For the text-containing cell, return its midpoint in (x, y) coordinate format. 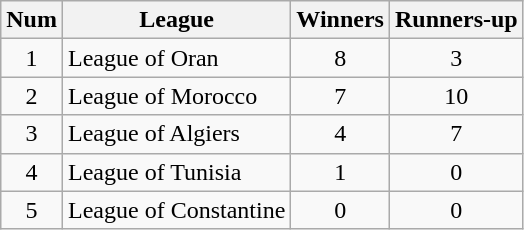
Runners-up (456, 20)
Num (32, 20)
League of Oran (176, 58)
League of Algiers (176, 134)
League of Constantine (176, 210)
2 (32, 96)
5 (32, 210)
10 (456, 96)
League of Tunisia (176, 172)
8 (340, 58)
League of Morocco (176, 96)
Winners (340, 20)
League (176, 20)
